Return the [x, y] coordinate for the center point of the cell that contains the specified text.  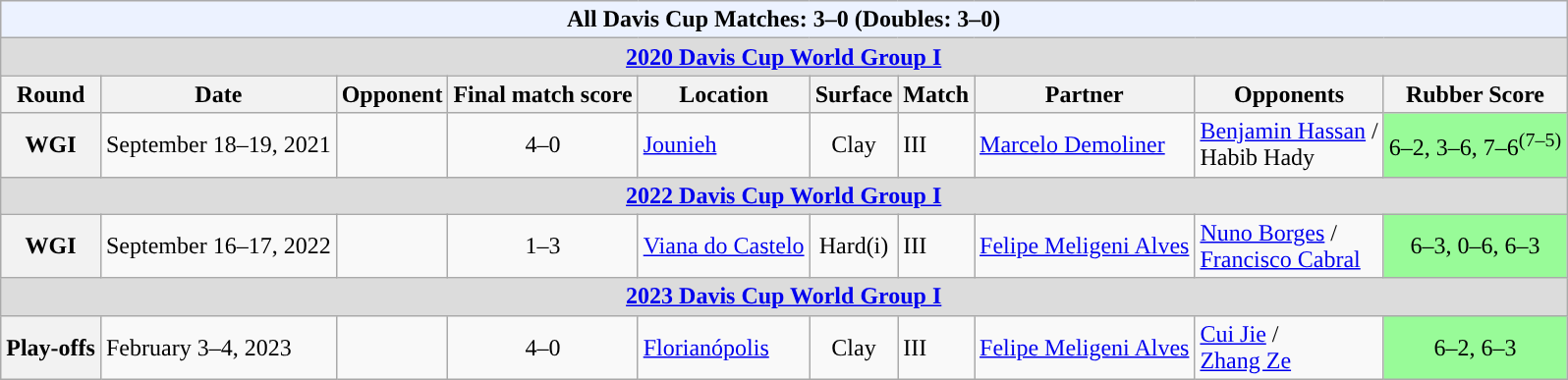
2022 Davis Cup World Group I [784, 195]
Partner [1085, 94]
Opponent [392, 94]
Nuno Borges / Francisco Cabral [1289, 245]
Location [723, 94]
Round [51, 94]
Viana do Castelo [723, 245]
2020 Davis Cup World Group I [784, 57]
Marcelo Demoliner [1085, 145]
All Davis Cup Matches: 3–0 (Doubles: 3–0) [784, 20]
2023 Davis Cup World Group I [784, 297]
Cui Jie / Zhang Ze [1289, 348]
Match [936, 94]
September 18–19, 2021 [218, 145]
6–2, 6–3 [1475, 348]
Florianópolis [723, 348]
Opponents [1289, 94]
September 16–17, 2022 [218, 245]
Benjamin Hassan /Habib Hady [1289, 145]
Final match score [542, 94]
February 3–4, 2023 [218, 348]
Jounieh [723, 145]
1–3 [542, 245]
6–3, 0–6, 6–3 [1475, 245]
Rubber Score [1475, 94]
Surface [854, 94]
Date [218, 94]
Play-offs [51, 348]
Hard(i) [854, 245]
6–2, 3–6, 7–6(7–5) [1475, 145]
